Capture the cell that displays the provided text and extract its (X, Y) central coordinate. 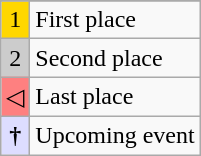
1 (16, 20)
Last place (115, 97)
◁ (16, 97)
First place (115, 20)
2 (16, 58)
† (16, 135)
Second place (115, 58)
Upcoming event (115, 135)
